Detect which cell encompasses the target text, then output its [x, y] center coordinate. 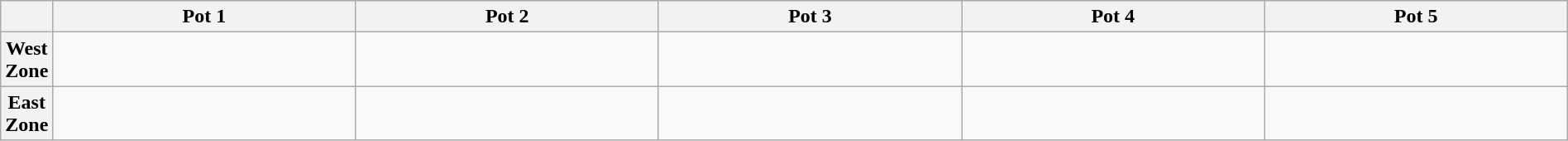
Pot 5 [1416, 17]
Pot 4 [1113, 17]
Pot 2 [507, 17]
Pot 1 [204, 17]
West Zone [26, 60]
Pot 3 [810, 17]
East Zone [26, 113]
